Return the (X, Y) coordinate for the center point of the cell that contains the specified text.  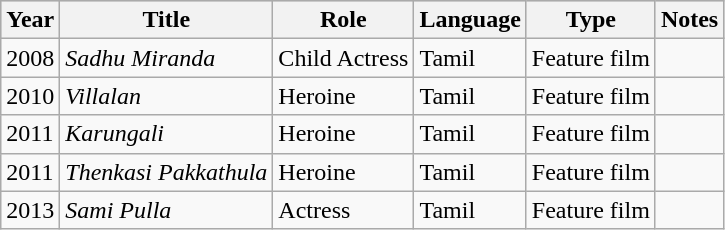
Sami Pulla (166, 210)
Thenkasi Pakkathula (166, 172)
Type (590, 20)
Villalan (166, 96)
Year (30, 20)
Sadhu Miranda (166, 58)
2010 (30, 96)
Notes (689, 20)
Language (470, 20)
Actress (344, 210)
2008 (30, 58)
2013 (30, 210)
Title (166, 20)
Karungali (166, 134)
Child Actress (344, 58)
Role (344, 20)
